Return (x, y) of the center of cell containing provided text 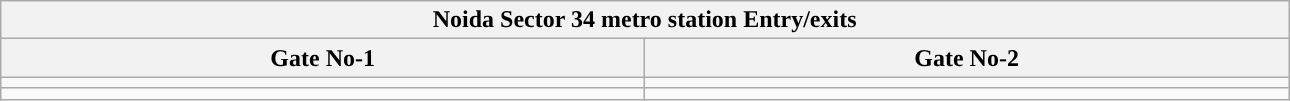
Gate No-2 (967, 58)
Gate No-1 (323, 58)
Noida Sector 34 metro station Entry/exits (645, 20)
